Locate the cell with the specified text and output its (X, Y) center coordinate. 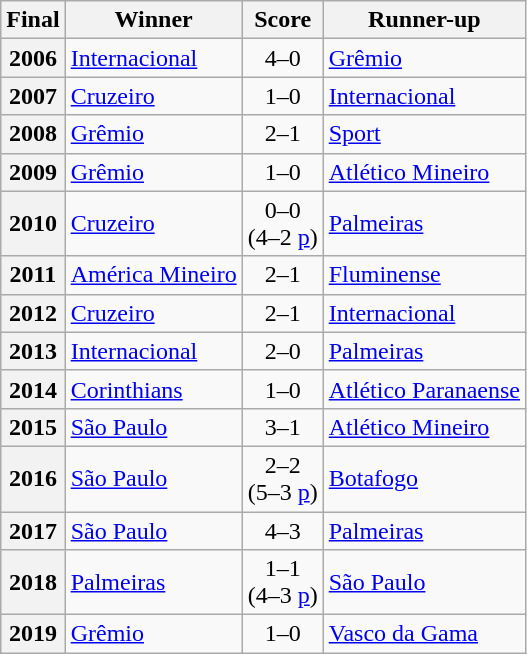
2015 (33, 427)
Vasco da Gama (424, 634)
Winner (154, 20)
2008 (33, 134)
2014 (33, 389)
2–0 (282, 351)
Fluminense (424, 275)
4–3 (282, 531)
Sport (424, 134)
Final (33, 20)
2013 (33, 351)
Atlético Paranaense (424, 389)
América Mineiro (154, 275)
2009 (33, 172)
1–1(4–3 p) (282, 582)
2017 (33, 531)
2019 (33, 634)
2–2(5–3 p) (282, 478)
2010 (33, 224)
2016 (33, 478)
3–1 (282, 427)
Corinthians (154, 389)
0–0(4–2 p) (282, 224)
4–0 (282, 58)
2012 (33, 313)
2018 (33, 582)
2006 (33, 58)
Runner-up (424, 20)
Botafogo (424, 478)
Score (282, 20)
2011 (33, 275)
2007 (33, 96)
